Determine the [x, y] coordinate at the center of the cell enclosing the given text.  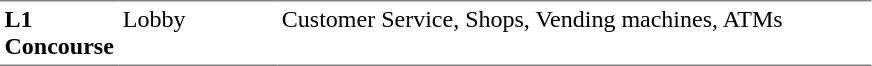
Lobby [198, 33]
L1Concourse [59, 33]
Customer Service, Shops, Vending machines, ATMs [574, 33]
